Determine the [x, y] coordinate at the center of the cell enclosing the given text.  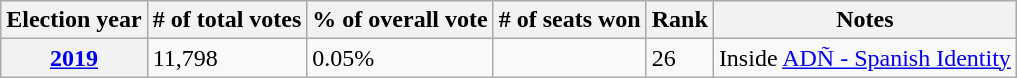
2019 [74, 58]
# of seats won [570, 20]
Rank [680, 20]
0.05% [400, 58]
26 [680, 58]
% of overall vote [400, 20]
# of total votes [227, 20]
Election year [74, 20]
11,798 [227, 58]
Inside ADÑ - Spanish Identity [864, 58]
Notes [864, 20]
